Return (x, y) of the center of cell containing provided text 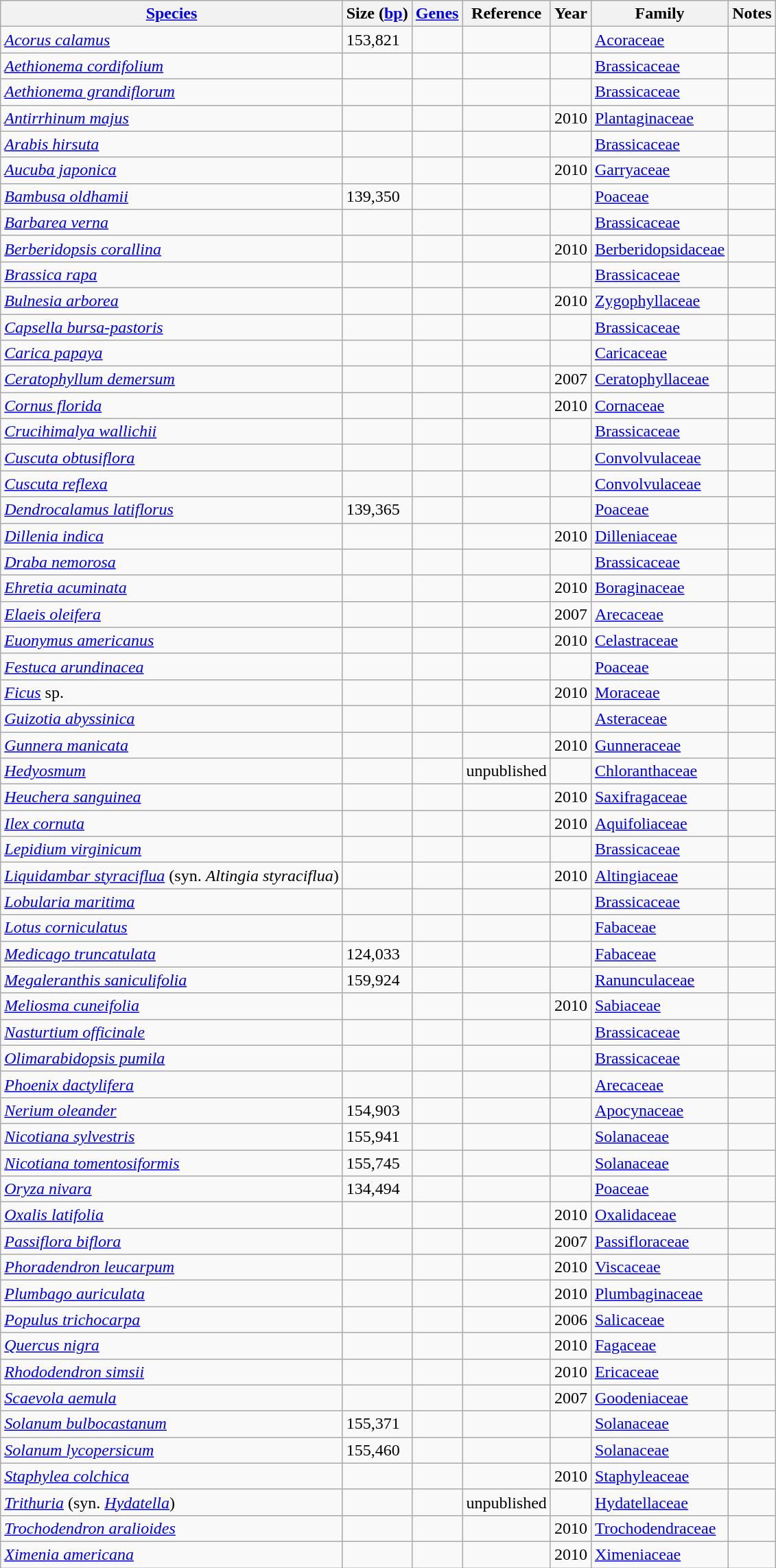
Megaleranthis saniculifolia (172, 980)
153,821 (377, 40)
Trochodendron aralioides (172, 1528)
Scaevola aemula (172, 1398)
155,460 (377, 1450)
155,371 (377, 1424)
Ceratophyllum demersum (172, 379)
Oxalidaceae (659, 1215)
Medicago truncatulata (172, 954)
Boraginaceae (659, 588)
Ceratophyllaceae (659, 379)
Draba nemorosa (172, 562)
Ehretia acuminata (172, 588)
139,350 (377, 196)
155,941 (377, 1136)
Populus trichocarpa (172, 1320)
Size (bp) (377, 14)
Ericaceae (659, 1372)
Berberidopsis corallina (172, 248)
Ilex cornuta (172, 823)
Lepidium virginicum (172, 850)
Sabiaceae (659, 1006)
Ximenia americana (172, 1554)
Capsella bursa-pastoris (172, 327)
Acorus calamus (172, 40)
Oryza nivara (172, 1189)
Brassica rapa (172, 274)
2006 (571, 1320)
Acoraceae (659, 40)
Garryaceae (659, 170)
Staphyleaceae (659, 1476)
Nicotiana sylvestris (172, 1136)
Ranunculaceae (659, 980)
Gunnera manicata (172, 745)
134,494 (377, 1189)
Cuscuta reflexa (172, 484)
Goodeniaceae (659, 1398)
Plantaginaceae (659, 118)
Solanum lycopersicum (172, 1450)
Lobularia maritima (172, 902)
Passiflora biflora (172, 1241)
Zygophyllaceae (659, 301)
Cornus florida (172, 406)
Berberidopsidaceae (659, 248)
Reference (506, 14)
Saxifragaceae (659, 797)
Guizotia abyssinica (172, 718)
Plumbago auriculata (172, 1294)
Apocynaceae (659, 1110)
159,924 (377, 980)
Elaeis oleifera (172, 614)
Salicaceae (659, 1320)
Family (659, 14)
139,365 (377, 510)
Passifloraceae (659, 1241)
Trithuria (syn. Hydatella) (172, 1502)
Bambusa oldhamii (172, 196)
Euonymus americanus (172, 640)
Cornaceae (659, 406)
Quercus nigra (172, 1346)
Nasturtium officinale (172, 1032)
Caricaceae (659, 353)
Asteraceae (659, 718)
Barbarea verna (172, 222)
Genes (437, 14)
Antirrhinum majus (172, 118)
Crucihimalya wallichii (172, 432)
Ficus sp. (172, 692)
Meliosma cuneifolia (172, 1006)
Dilleniaceae (659, 536)
Liquidambar styraciflua (syn. Altingia styraciflua) (172, 876)
Aethionema grandiflorum (172, 92)
Ximeniaceae (659, 1554)
Olimarabidopsis pumila (172, 1058)
Moraceae (659, 692)
Heuchera sanguinea (172, 797)
Phoenix dactylifera (172, 1084)
Trochodendraceae (659, 1528)
Viscaceae (659, 1267)
Cuscuta obtusiflora (172, 458)
Dillenia indica (172, 536)
Species (172, 14)
Arabis hirsuta (172, 144)
Plumbaginaceae (659, 1294)
Notes (752, 14)
Dendrocalamus latiflorus (172, 510)
Aquifoliaceae (659, 823)
155,745 (377, 1163)
Staphylea colchica (172, 1476)
Altingiaceae (659, 876)
Year (571, 14)
Aucuba japonica (172, 170)
Aethionema cordifolium (172, 66)
Lotus corniculatus (172, 928)
Chloranthaceae (659, 771)
Nicotiana tomentosiformis (172, 1163)
Festuca arundinacea (172, 666)
Phoradendron leucarpum (172, 1267)
Hydatellaceae (659, 1502)
Rhododendron simsii (172, 1372)
Celastraceae (659, 640)
Bulnesia arborea (172, 301)
Fagaceae (659, 1346)
Oxalis latifolia (172, 1215)
124,033 (377, 954)
Solanum bulbocastanum (172, 1424)
154,903 (377, 1110)
Carica papaya (172, 353)
Nerium oleander (172, 1110)
Hedyosmum (172, 771)
Gunneraceae (659, 745)
